Capture the cell that displays the provided text and extract its [X, Y] central coordinate. 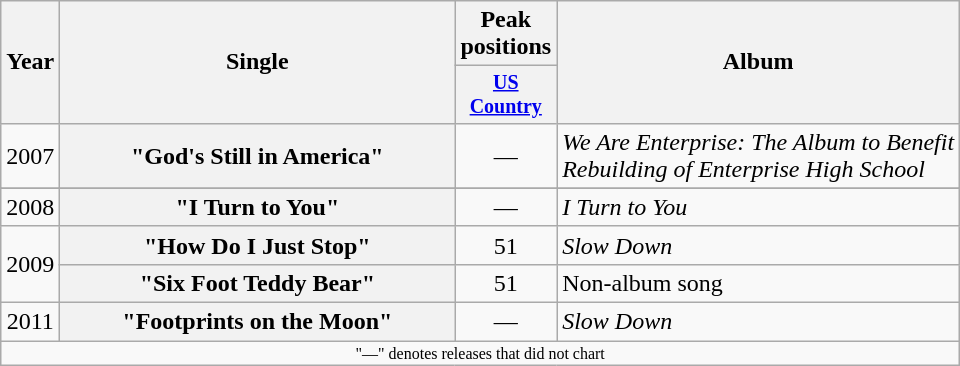
2011 [30, 322]
"—" denotes releases that did not chart [480, 353]
We Are Enterprise: The Album to BenefitRebuilding of Enterprise High School [758, 156]
Year [30, 62]
Peak positions [506, 34]
Non-album song [758, 283]
"Six Foot Teddy Bear" [258, 283]
Album [758, 62]
2008 [30, 207]
I Turn to You [758, 207]
"God's Still in America" [258, 156]
US Country [506, 94]
2007 [30, 156]
"How Do I Just Stop" [258, 245]
"Footprints on the Moon" [258, 322]
2009 [30, 264]
Single [258, 62]
"I Turn to You" [258, 207]
